Return the [x, y] coordinate for the center point of the cell that contains the specified text.  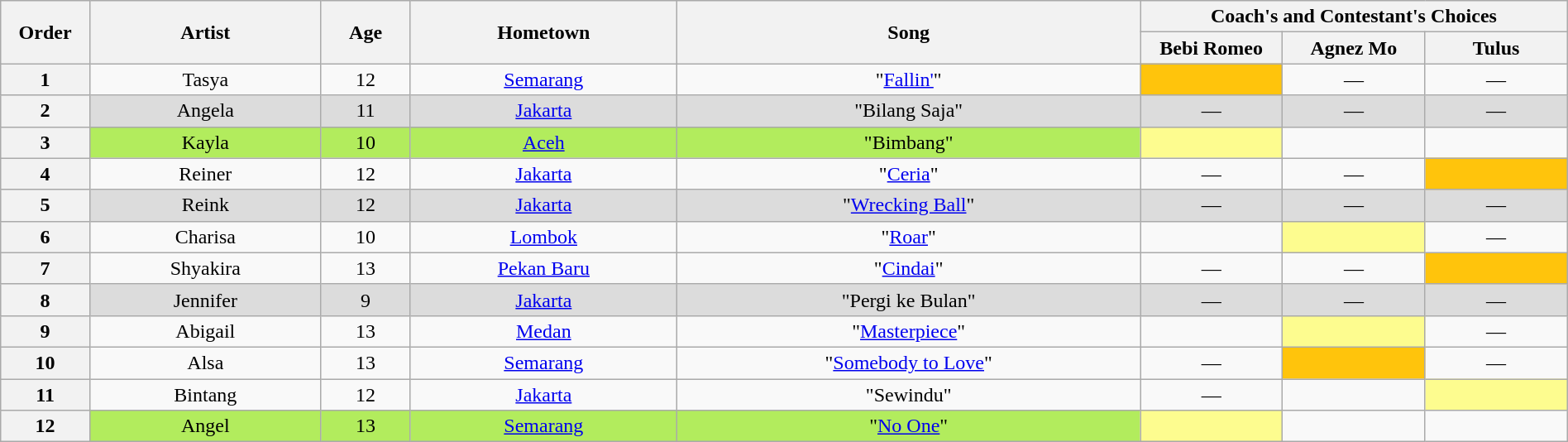
Pekan Baru [544, 268]
"Masterpiece" [909, 331]
1 [45, 79]
"Bimbang" [909, 142]
Lombok [544, 237]
Reink [205, 205]
"Cindai" [909, 268]
Bebi Romeo [1212, 48]
"Bilang Saja" [909, 111]
3 [45, 142]
"Ceria" [909, 174]
Charisa [205, 237]
8 [45, 300]
Medan [544, 331]
Song [909, 32]
Agnez Mo [1354, 48]
Shyakira [205, 268]
Bintang [205, 395]
"Wrecking Ball" [909, 205]
Hometown [544, 32]
Abigail [205, 331]
Age [366, 32]
Coach's and Contestant's Choices [1355, 17]
7 [45, 268]
Artist [205, 32]
Tasya [205, 79]
Reiner [205, 174]
Alsa [205, 363]
"Roar" [909, 237]
Angela [205, 111]
Angel [205, 426]
Tulus [1496, 48]
"Fallin'" [909, 79]
Kayla [205, 142]
"Pergi ke Bulan" [909, 300]
Order [45, 32]
"Somebody to Love" [909, 363]
6 [45, 237]
5 [45, 205]
Jennifer [205, 300]
"Sewindu" [909, 395]
2 [45, 111]
4 [45, 174]
"No One" [909, 426]
Aceh [544, 142]
